Provide the (X, Y) coordinate of the cell's center where the given text is located.  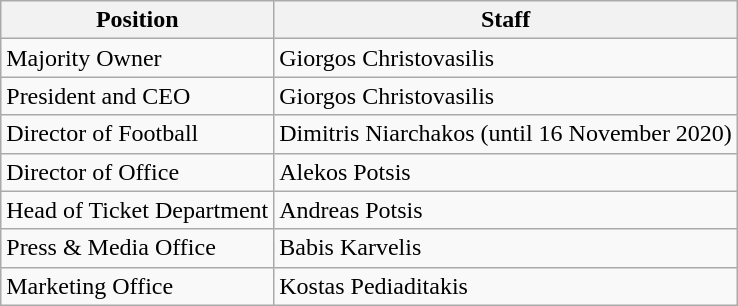
Alekos Potsis (506, 172)
Press & Media Office (138, 248)
Marketing Office (138, 286)
Director of Football (138, 134)
Kostas Pediaditakis (506, 286)
Head of Ticket Department (138, 210)
Position (138, 20)
Babis Karvelis (506, 248)
Staff (506, 20)
Director of Office (138, 172)
Dimitris Niarchakos (until 16 November 2020) (506, 134)
Andreas Potsis (506, 210)
President and CEO (138, 96)
Majority Owner (138, 58)
